Determine the (X, Y) coordinate at the center of the cell enclosing the given text.  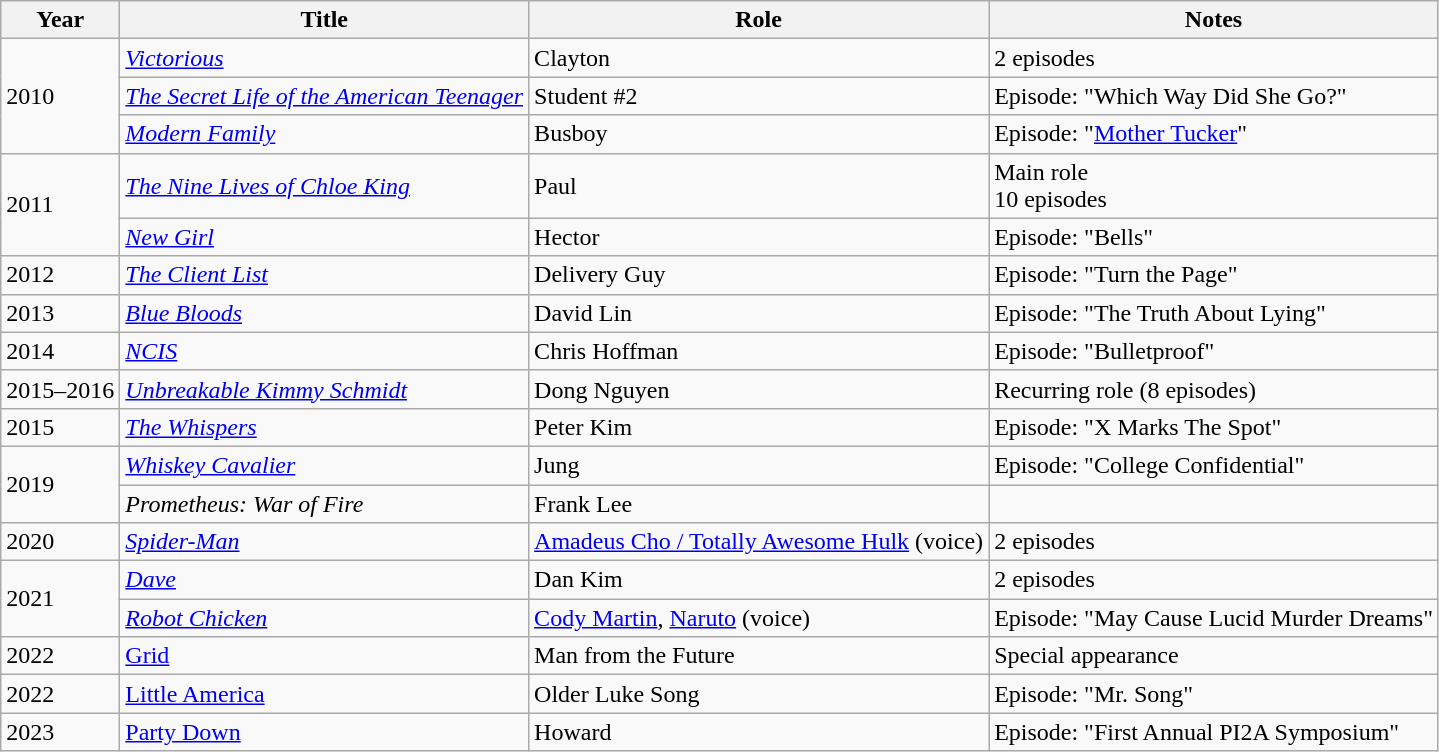
Episode: "College Confidential" (1214, 465)
Frank Lee (759, 503)
Episode: "Which Way Did She Go?" (1214, 96)
Amadeus Cho / Totally Awesome Hulk (voice) (759, 542)
Role (759, 20)
2012 (60, 275)
2010 (60, 96)
Student #2 (759, 96)
Episode: "X Marks The Spot" (1214, 427)
Notes (1214, 20)
Recurring role (8 episodes) (1214, 389)
2023 (60, 732)
The Whispers (324, 427)
Episode: "First Annual PI2A Symposium" (1214, 732)
Older Luke Song (759, 694)
The Client List (324, 275)
Clayton (759, 58)
Episode: "Bulletproof" (1214, 351)
Year (60, 20)
Dong Nguyen (759, 389)
Title (324, 20)
Prometheus: War of Fire (324, 503)
Dave (324, 580)
Episode: "Mother Tucker" (1214, 134)
2015–2016 (60, 389)
Victorious (324, 58)
Main role10 episodes (1214, 186)
Jung (759, 465)
Dan Kim (759, 580)
New Girl (324, 237)
2015 (60, 427)
Grid (324, 656)
Busboy (759, 134)
2014 (60, 351)
2019 (60, 484)
2013 (60, 313)
2020 (60, 542)
Hector (759, 237)
Party Down (324, 732)
Man from the Future (759, 656)
Whiskey Cavalier (324, 465)
Chris Hoffman (759, 351)
Unbreakable Kimmy Schmidt (324, 389)
Special appearance (1214, 656)
Peter Kim (759, 427)
The Secret Life of the American Teenager (324, 96)
Spider-Man (324, 542)
2021 (60, 599)
Delivery Guy (759, 275)
The Nine Lives of Chloe King (324, 186)
Cody Martin, Naruto (voice) (759, 618)
David Lin (759, 313)
2011 (60, 204)
Paul (759, 186)
Robot Chicken (324, 618)
Episode: "Turn the Page" (1214, 275)
Episode: "Mr. Song" (1214, 694)
Little America (324, 694)
Episode: "The Truth About Lying" (1214, 313)
Episode: "Bells" (1214, 237)
Blue Bloods (324, 313)
NCIS (324, 351)
Modern Family (324, 134)
Episode: "May Cause Lucid Murder Dreams" (1214, 618)
Howard (759, 732)
